For the text-containing cell, return its midpoint in (X, Y) coordinate format. 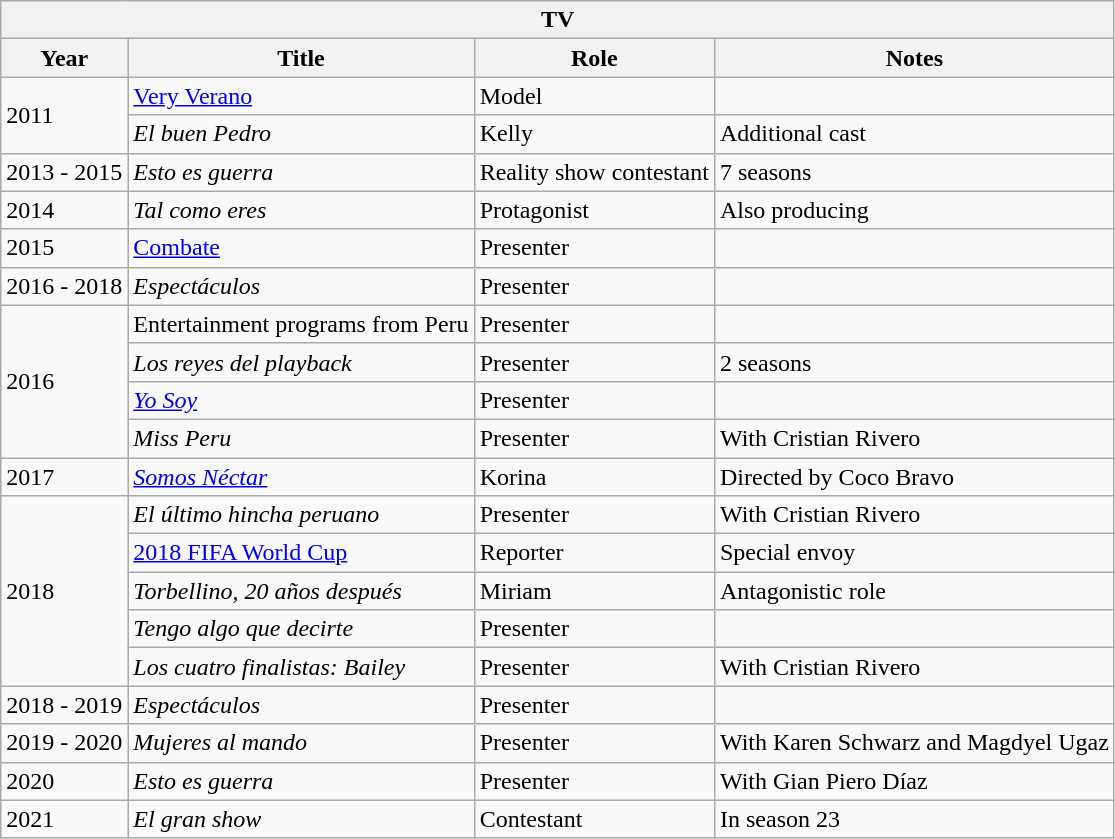
2013 - 2015 (64, 172)
Miss Peru (301, 438)
With Karen Schwarz and Magdyel Ugaz (914, 743)
2018 - 2019 (64, 705)
Los reyes del playback (301, 362)
With Gian Piero Díaz (914, 781)
Antagonistic role (914, 591)
Title (301, 58)
2018 FIFA World Cup (301, 553)
Combate (301, 248)
2021 (64, 819)
Miriam (594, 591)
Kelly (594, 134)
Contestant (594, 819)
Very Verano (301, 96)
Somos Néctar (301, 477)
2020 (64, 781)
2018 (64, 591)
Tal como eres (301, 210)
2011 (64, 115)
Mujeres al mando (301, 743)
Directed by Coco Bravo (914, 477)
Tengo algo que decirte (301, 629)
2016 - 2018 (64, 286)
2 seasons (914, 362)
Additional cast (914, 134)
Torbellino, 20 años después (301, 591)
Reality show contestant (594, 172)
Role (594, 58)
2019 - 2020 (64, 743)
2015 (64, 248)
Korina (594, 477)
2014 (64, 210)
Also producing (914, 210)
Yo Soy (301, 400)
In season 23 (914, 819)
7 seasons (914, 172)
2016 (64, 381)
Notes (914, 58)
El gran show (301, 819)
Los cuatro finalistas: Bailey (301, 667)
El buen Pedro (301, 134)
2017 (64, 477)
Model (594, 96)
Protagonist (594, 210)
El último hincha peruano (301, 515)
Reporter (594, 553)
Special envoy (914, 553)
TV (558, 20)
Entertainment programs from Peru (301, 324)
Year (64, 58)
